Determine the [X, Y] coordinate at the center of the cell enclosing the given text.  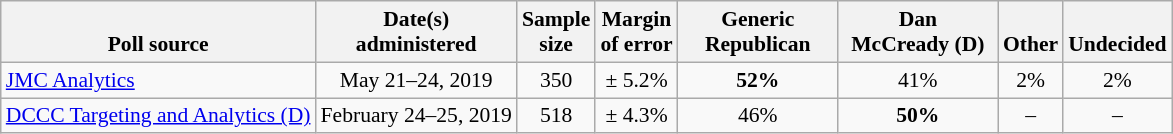
± 5.2% [636, 80]
46% [758, 116]
Undecided [1117, 32]
350 [556, 80]
50% [918, 116]
Other [1030, 32]
DCCC Targeting and Analytics (D) [158, 116]
Samplesize [556, 32]
Poll source [158, 32]
JMC Analytics [158, 80]
52% [758, 80]
41% [918, 80]
± 4.3% [636, 116]
DanMcCready (D) [918, 32]
February 24–25, 2019 [416, 116]
GenericRepublican [758, 32]
Date(s)administered [416, 32]
518 [556, 116]
May 21–24, 2019 [416, 80]
Marginof error [636, 32]
